Extract the (X, Y) coordinate from the center of the cell holding the provided text.  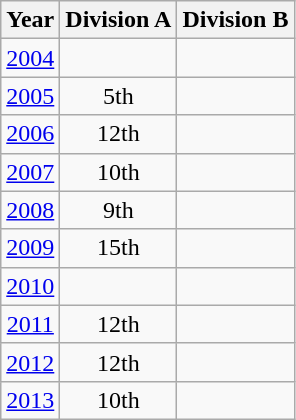
2005 (30, 96)
2013 (30, 400)
2011 (30, 324)
5th (118, 96)
Division A (118, 20)
2004 (30, 58)
2006 (30, 134)
2008 (30, 210)
Year (30, 20)
2009 (30, 248)
15th (118, 248)
2010 (30, 286)
9th (118, 210)
2012 (30, 362)
Division B (236, 20)
2007 (30, 172)
